Provide the (x, y) coordinate of the cell's center where the given text is located.  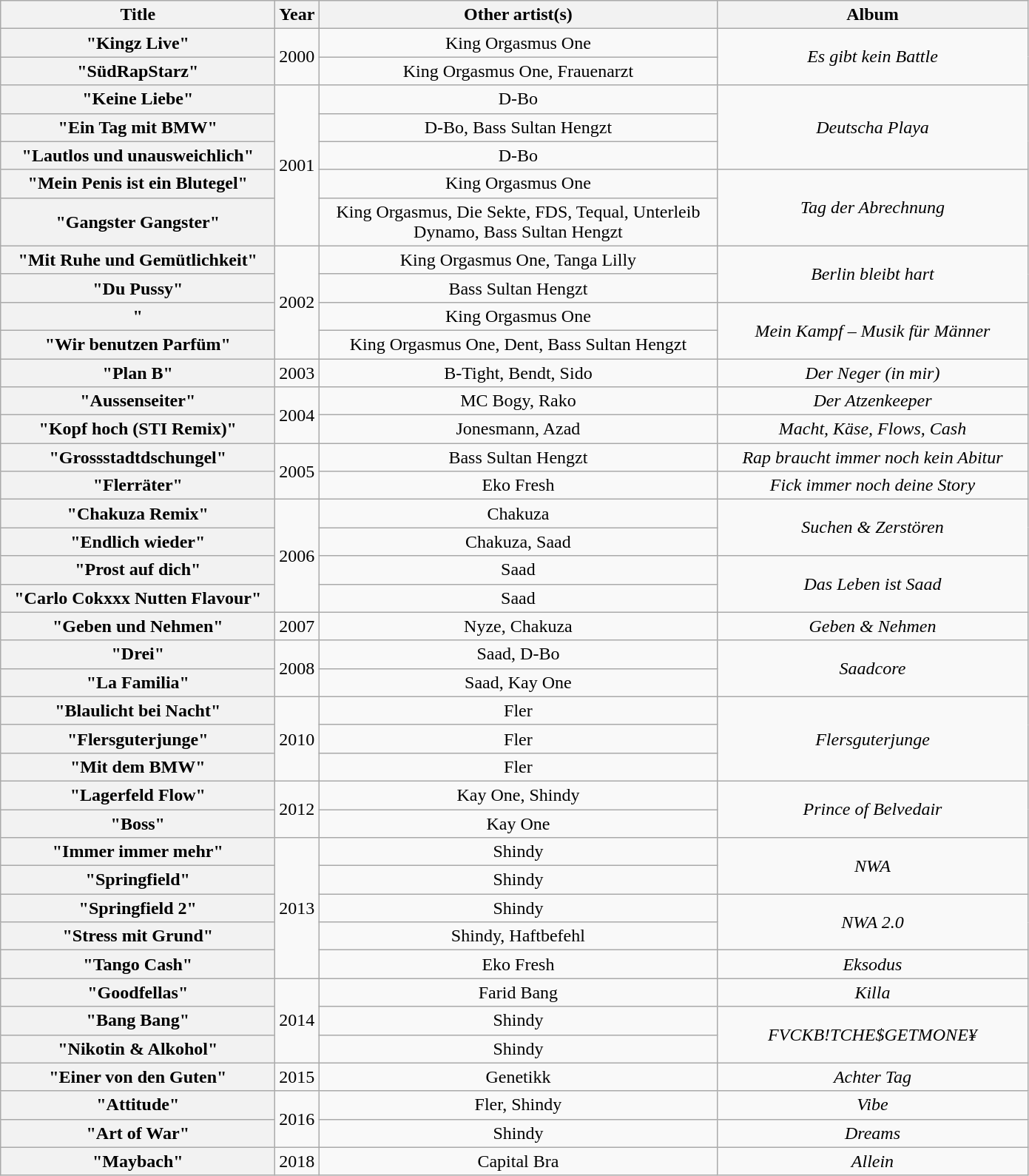
2002 (297, 302)
Jonesmann, Azad (518, 429)
Prince of Belvedair (873, 809)
"Springfield" (138, 880)
"Springfield 2" (138, 908)
2001 (297, 166)
Year (297, 15)
Vibe (873, 1105)
Other artist(s) (518, 15)
"La Familia" (138, 682)
Killa (873, 992)
"Aussenseiter" (138, 401)
2015 (297, 1077)
2016 (297, 1119)
"Flerräter" (138, 485)
2005 (297, 471)
"Plan B" (138, 372)
Der Atzenkeeper (873, 401)
Shindy, Haftbefehl (518, 936)
NWA (873, 866)
"Mein Penis ist ein Blutegel" (138, 184)
"Carlo Cokxxx Nutten Flavour" (138, 598)
D-Bo, Bass Sultan Hengzt (518, 127)
"Geben und Nehmen" (138, 626)
King Orgasmus One, Frauenarzt (518, 71)
"Chakuza Remix" (138, 514)
"Immer immer mehr" (138, 852)
2012 (297, 809)
"Bang Bang" (138, 1021)
Album (873, 15)
Kay One, Shindy (518, 795)
Saad, Kay One (518, 682)
Allein (873, 1161)
Berlin bleibt hart (873, 274)
2007 (297, 626)
Deutscha Playa (873, 127)
Mein Kampf – Musik für Männer (873, 330)
Chakuza (518, 514)
King Orgasmus One, Dent, Bass Sultan Hengzt (518, 344)
Rap braucht immer noch kein Abitur (873, 457)
Saad, D-Bo (518, 654)
"SüdRapStarz" (138, 71)
King Orgasmus, Die Sekte, FDS, Tequal, Unterleib Dynamo, Bass Sultan Hengzt (518, 222)
2010 (297, 739)
"Kingz Live" (138, 43)
"Keine Liebe" (138, 99)
Title (138, 15)
2000 (297, 57)
"Mit dem BMW" (138, 767)
Fick immer noch deine Story (873, 485)
"Lautlos und unausweichlich" (138, 155)
Der Neger (in mir) (873, 372)
Eksodus (873, 964)
Achter Tag (873, 1077)
B-Tight, Bendt, Sido (518, 372)
Fler, Shindy (518, 1105)
Suchen & Zerstören (873, 528)
"Kopf hoch (STI Remix)" (138, 429)
"Maybach" (138, 1161)
"Einer von den Guten" (138, 1077)
"Drei" (138, 654)
"Du Pussy" (138, 288)
"Attitude" (138, 1105)
Flersguterjunge (873, 739)
NWA 2.0 (873, 922)
"Gangster Gangster" (138, 222)
King Orgasmus One, Tanga Lilly (518, 260)
"Lagerfeld Flow" (138, 795)
"Grossstadtdschungel" (138, 457)
Saadcore (873, 668)
Es gibt kein Battle (873, 57)
Dreams (873, 1133)
"Flersguterjunge" (138, 739)
Capital Bra (518, 1161)
MC Bogy, Rako (518, 401)
"Endlich wieder" (138, 542)
"Boss" (138, 824)
2008 (297, 668)
"Nikotin & Alkohol" (138, 1049)
Geben & Nehmen (873, 626)
Nyze, Chakuza (518, 626)
Das Leben ist Saad (873, 584)
2004 (297, 415)
FVCKB!TCHE$GETMONE¥ (873, 1035)
2013 (297, 908)
2006 (297, 556)
Genetikk (518, 1077)
Macht, Käse, Flows, Cash (873, 429)
"Goodfellas" (138, 992)
"Prost auf dich" (138, 570)
"Art of War" (138, 1133)
" (138, 316)
"Stress mit Grund" (138, 936)
Tag der Abrechnung (873, 207)
2003 (297, 372)
"Blaulicht bei Nacht" (138, 710)
Chakuza, Saad (518, 542)
"Ein Tag mit BMW" (138, 127)
2014 (297, 1021)
Kay One (518, 824)
Farid Bang (518, 992)
"Tango Cash" (138, 964)
"Wir benutzen Parfüm" (138, 344)
"Mit Ruhe und Gemütlichkeit" (138, 260)
2018 (297, 1161)
